Locate the cell with the specified text and output its (X, Y) center coordinate. 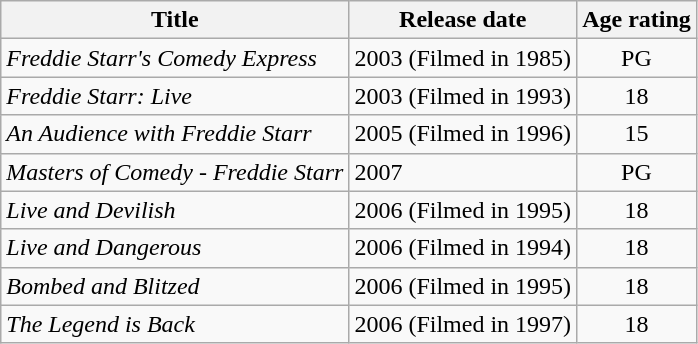
The Legend is Back (175, 324)
2003 (Filmed in 1993) (463, 96)
2006 (Filmed in 1994) (463, 248)
Masters of Comedy - Freddie Starr (175, 172)
Title (175, 20)
Bombed and Blitzed (175, 286)
Freddie Starr's Comedy Express (175, 58)
2006 (Filmed in 1997) (463, 324)
Freddie Starr: Live (175, 96)
2003 (Filmed in 1985) (463, 58)
2007 (463, 172)
An Audience with Freddie Starr (175, 134)
Live and Devilish (175, 210)
15 (637, 134)
2005 (Filmed in 1996) (463, 134)
Live and Dangerous (175, 248)
Release date (463, 20)
Age rating (637, 20)
